Return the (X, Y) coordinate for the center point of the cell that contains the specified text.  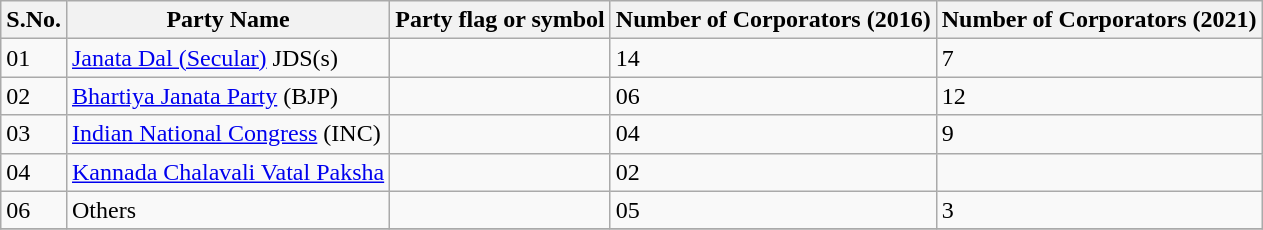
01 (34, 58)
Others (228, 210)
14 (773, 58)
S.No. (34, 20)
05 (773, 210)
3 (1099, 210)
Kannada Chalavali Vatal Paksha (228, 172)
Number of Corporators (2016) (773, 20)
Party Name (228, 20)
12 (1099, 96)
03 (34, 134)
Bhartiya Janata Party (BJP) (228, 96)
7 (1099, 58)
Indian National Congress (INC) (228, 134)
9 (1099, 134)
Janata Dal (Secular) JDS(s) (228, 58)
Party flag or symbol (500, 20)
Number of Corporators (2021) (1099, 20)
